Locate the cell with the specified text and output its [X, Y] center coordinate. 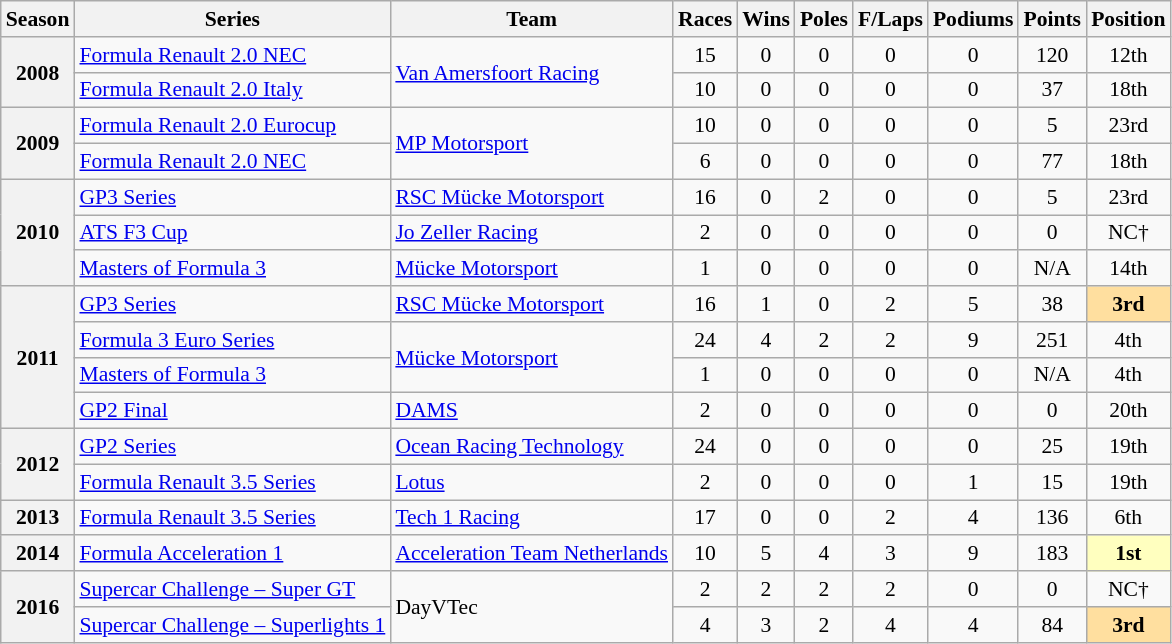
17 [705, 518]
ATS F3 Cup [232, 233]
2009 [38, 144]
GP2 Series [232, 447]
251 [1052, 340]
2013 [38, 518]
Team [532, 19]
Van Amersfoort Racing [532, 72]
84 [1052, 625]
Acceleration Team Netherlands [532, 554]
Position [1128, 19]
Supercar Challenge – Super GT [232, 589]
77 [1052, 162]
2011 [38, 357]
MP Motorsport [532, 144]
Tech 1 Racing [532, 518]
Podiums [974, 19]
Points [1052, 19]
Lotus [532, 482]
F/Laps [890, 19]
2010 [38, 232]
6th [1128, 518]
120 [1052, 55]
2016 [38, 606]
14th [1128, 269]
Ocean Racing Technology [532, 447]
Supercar Challenge – Superlights 1 [232, 625]
Formula Renault 2.0 Eurocup [232, 126]
Poles [824, 19]
Series [232, 19]
2008 [38, 72]
Races [705, 19]
20th [1128, 411]
37 [1052, 90]
DAMS [532, 411]
Wins [766, 19]
183 [1052, 554]
38 [1052, 304]
Formula Renault 2.0 Italy [232, 90]
Formula 3 Euro Series [232, 340]
Formula Acceleration 1 [232, 554]
1st [1128, 554]
Season [38, 19]
Jo Zeller Racing [532, 233]
25 [1052, 447]
DayVTec [532, 606]
2012 [38, 464]
12th [1128, 55]
6 [705, 162]
GP2 Final [232, 411]
2014 [38, 554]
136 [1052, 518]
